Provide the [X, Y] coordinate of the cell's center where the given text is located.  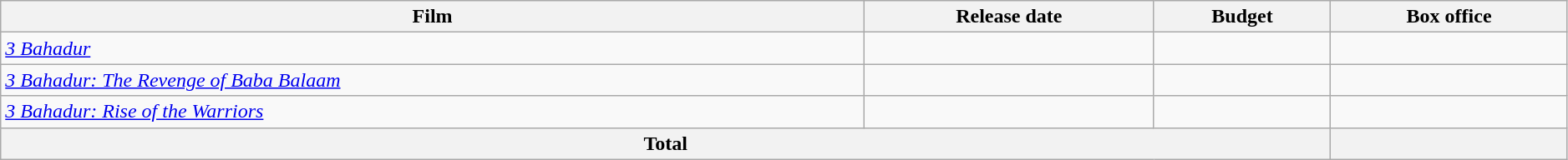
Film [433, 17]
Box office [1449, 17]
Total [666, 143]
3 Bahadur [433, 48]
Release date [1009, 17]
3 Bahadur: Rise of the Warriors [433, 112]
3 Bahadur: The Revenge of Baba Balaam [433, 80]
Budget [1242, 17]
